Extract the (X, Y) coordinate from the center of the cell holding the provided text.  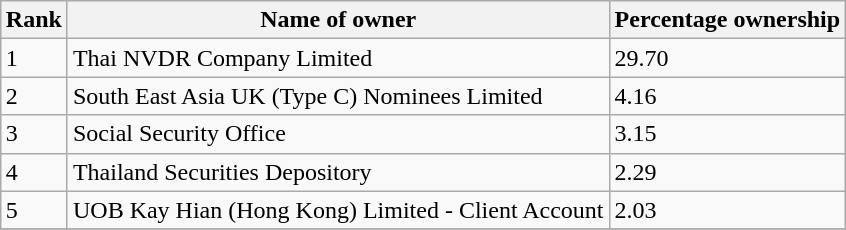
2 (34, 96)
1 (34, 58)
Rank (34, 20)
2.29 (728, 172)
South East Asia UK (Type C) Nominees Limited (338, 96)
3.15 (728, 134)
4.16 (728, 96)
3 (34, 134)
5 (34, 210)
29.70 (728, 58)
4 (34, 172)
Social Security Office (338, 134)
Percentage ownership (728, 20)
Thailand Securities Depository (338, 172)
2.03 (728, 210)
UOB Kay Hian (Hong Kong) Limited - Client Account (338, 210)
Thai NVDR Company Limited (338, 58)
Name of owner (338, 20)
